Detect which cell encompasses the target text, then output its [X, Y] center coordinate. 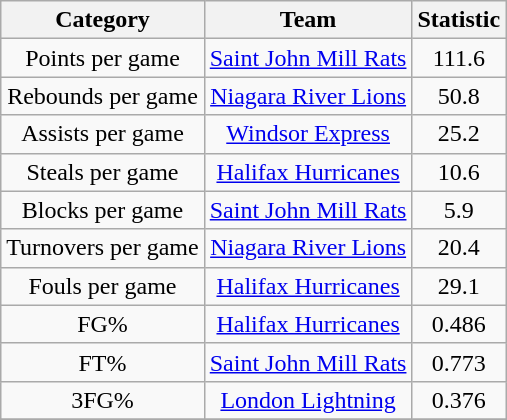
3FG% [102, 400]
0.773 [459, 362]
Points per game [102, 58]
FG% [102, 324]
29.1 [459, 286]
Statistic [459, 20]
5.9 [459, 210]
0.486 [459, 324]
FT% [102, 362]
111.6 [459, 58]
25.2 [459, 134]
Steals per game [102, 172]
Blocks per game [102, 210]
10.6 [459, 172]
Rebounds per game [102, 96]
Team [308, 20]
Windsor Express [308, 134]
Assists per game [102, 134]
Fouls per game [102, 286]
20.4 [459, 248]
London Lightning [308, 400]
Category [102, 20]
50.8 [459, 96]
Turnovers per game [102, 248]
0.376 [459, 400]
